Pinpoint the cell where the given text exists, returning its [x, y] midpoint coordinate. 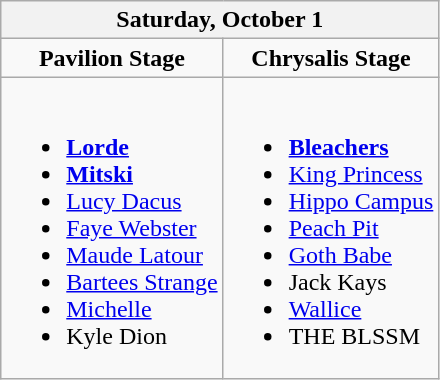
Saturday, October 1 [220, 20]
Pavilion Stage [112, 58]
BleachersKing PrincessHippo CampusPeach PitGoth BabeJack KaysWalliceTHE BLSSM [331, 228]
LordeMitskiLucy DacusFaye WebsterMaude LatourBartees StrangeMichelleKyle Dion [112, 228]
Chrysalis Stage [331, 58]
